Output the (x, y) coordinate of the center of the cell containing the given text.  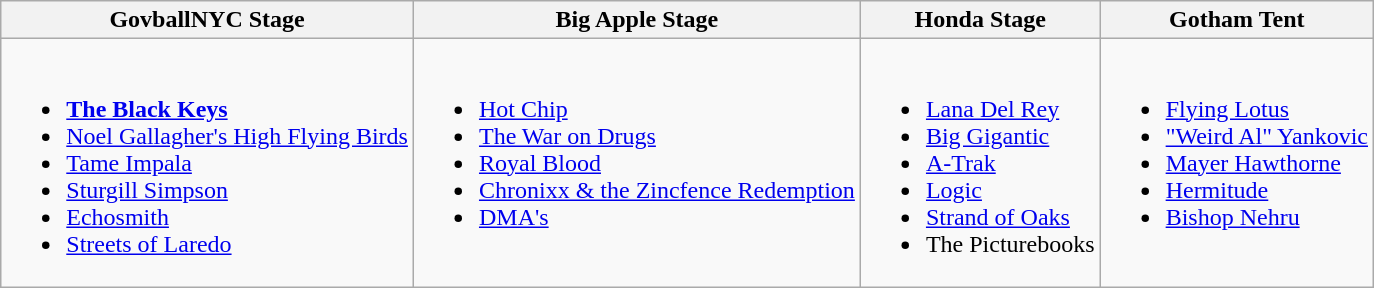
Flying Lotus"Weird Al" YankovicMayer HawthorneHermitudeBishop Nehru (1236, 163)
Gotham Tent (1236, 20)
GovballNYC Stage (208, 20)
Honda Stage (980, 20)
Lana Del ReyBig GiganticA-TrakLogicStrand of OaksThe Picturebooks (980, 163)
Hot ChipThe War on DrugsRoyal BloodChronixx & the Zincfence RedemptionDMA's (636, 163)
Big Apple Stage (636, 20)
The Black KeysNoel Gallagher's High Flying BirdsTame ImpalaSturgill SimpsonEchosmithStreets of Laredo (208, 163)
